Return [X, Y] of the center of cell containing provided text 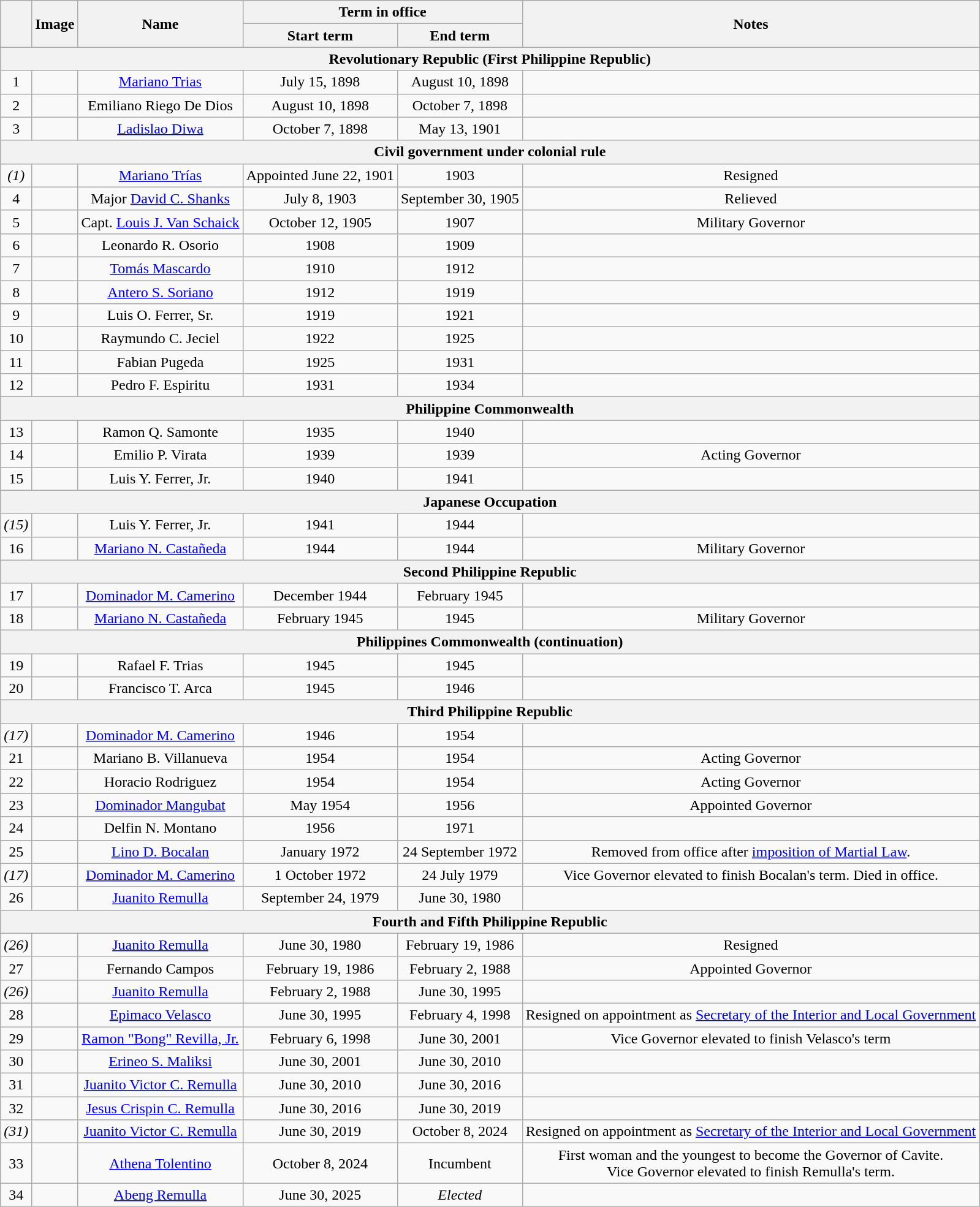
Dominador Mangubat [161, 805]
5 [16, 222]
9 [16, 316]
Lino D. Bocalan [161, 852]
21 [16, 759]
14 [16, 455]
May 1954 [320, 805]
December 1944 [320, 595]
January 1972 [320, 852]
Francisco T. Arca [161, 689]
Major David C. Shanks [161, 199]
15 [16, 479]
17 [16, 595]
24 September 1972 [460, 852]
31 [16, 1085]
February 6, 1998 [320, 1039]
12 [16, 385]
Start term [320, 36]
June 30, 2025 [320, 1195]
11 [16, 362]
First woman and the youngest to become the Governor of Cavite.Vice Governor elevated to finish Remulla's term. [751, 1163]
1909 [460, 245]
1910 [320, 268]
Ramon "Bong" Revilla, Jr. [161, 1039]
Elected [460, 1195]
Term in office [382, 12]
Ramon Q. Samonte [161, 432]
26 [16, 898]
(1) [16, 175]
3 [16, 129]
Fourth and Fifth Philippine Republic [490, 921]
Mariano Trias [161, 82]
13 [16, 432]
Name [161, 24]
Abeng Remulla [161, 1195]
25 [16, 852]
1907 [460, 222]
19 [16, 665]
Emiliano Riego De Dios [161, 105]
Third Philippine Republic [490, 712]
September 30, 1905 [460, 199]
End term [460, 36]
(31) [16, 1132]
Mariano Trías [161, 175]
28 [16, 1015]
Epimaco Velasco [161, 1015]
8 [16, 292]
Ladislao Diwa [161, 129]
24 July 1979 [460, 875]
Capt. Louis J. Van Schaick [161, 222]
18 [16, 618]
September 24, 1979 [320, 898]
Notes [751, 24]
May 13, 1901 [460, 129]
Emilio P. Virata [161, 455]
1903 [460, 175]
Athena Tolentino [161, 1163]
(15) [16, 525]
Image [55, 24]
February 4, 1998 [460, 1015]
Leonardo R. Osorio [161, 245]
24 [16, 828]
4 [16, 199]
Philippines Commonwealth (continuation) [490, 641]
Removed from office after imposition of Martial Law. [751, 852]
Vice Governor elevated to finish Bocalan's term. Died in office. [751, 875]
6 [16, 245]
Japanese Occupation [490, 502]
Philippine Commonwealth [490, 409]
7 [16, 268]
Raymundo C. Jeciel [161, 339]
32 [16, 1108]
Pedro F. Espiritu [161, 385]
1 [16, 82]
29 [16, 1039]
1 October 1972 [320, 875]
Luis O. Ferrer, Sr. [161, 316]
Antero S. Soriano [161, 292]
October 12, 1905 [320, 222]
Rafael F. Trias [161, 665]
Horacio Rodriguez [161, 782]
Relieved [751, 199]
July 8, 1903 [320, 199]
34 [16, 1195]
23 [16, 805]
2 [16, 105]
1971 [460, 828]
33 [16, 1163]
Fernando Campos [161, 968]
Incumbent [460, 1163]
Delfin N. Montano [161, 828]
Mariano B. Villanueva [161, 759]
30 [16, 1062]
July 15, 1898 [320, 82]
Vice Governor elevated to finish Velasco's term [751, 1039]
Fabian Pugeda [161, 362]
22 [16, 782]
Tomás Mascardo [161, 268]
16 [16, 548]
1934 [460, 385]
1921 [460, 316]
Appointed June 22, 1901 [320, 175]
1935 [320, 432]
1908 [320, 245]
10 [16, 339]
Civil government under colonial rule [490, 152]
Revolutionary Republic (First Philippine Republic) [490, 59]
Second Philippine Republic [490, 572]
20 [16, 689]
27 [16, 968]
Erineo S. Maliksi [161, 1062]
Jesus Crispin C. Remulla [161, 1108]
1922 [320, 339]
